Return [X, Y] of the center of cell containing provided text 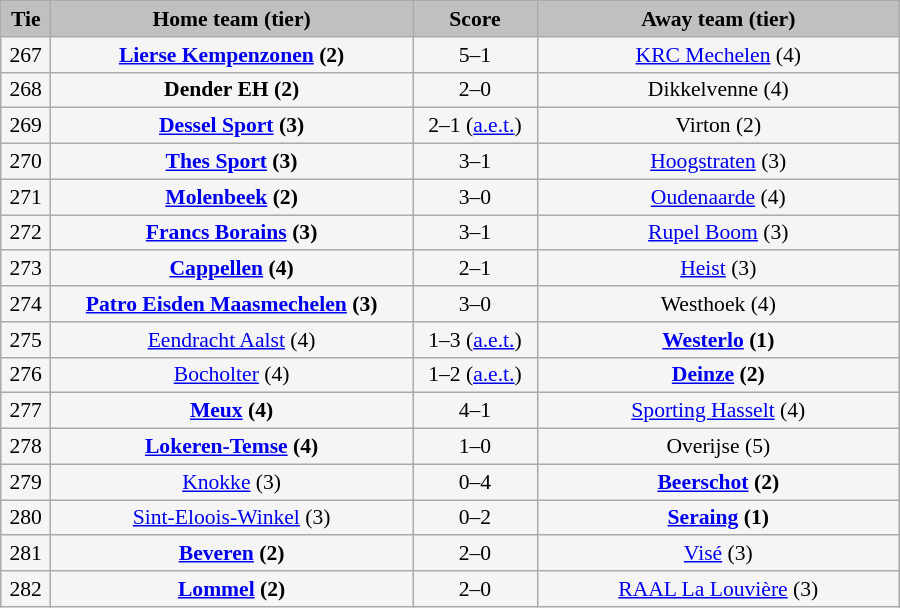
279 [26, 482]
5–1 [476, 55]
Francs Borains (3) [232, 233]
Beveren (2) [232, 554]
1–2 (a.e.t.) [476, 375]
Rupel Boom (3) [718, 233]
Westerlo (1) [718, 340]
4–1 [476, 411]
268 [26, 90]
Heist (3) [718, 269]
Molenbeek (2) [232, 197]
280 [26, 518]
269 [26, 126]
Sint-Eloois-Winkel (3) [232, 518]
Away team (tier) [718, 19]
RAAL La Louvière (3) [718, 589]
Lierse Kempenzonen (2) [232, 55]
Oudenaarde (4) [718, 197]
Visé (3) [718, 554]
0–4 [476, 482]
Dender EH (2) [232, 90]
278 [26, 447]
275 [26, 340]
Knokke (3) [232, 482]
Overijse (5) [718, 447]
274 [26, 304]
Lokeren-Temse (4) [232, 447]
Patro Eisden Maasmechelen (3) [232, 304]
0–2 [476, 518]
Thes Sport (3) [232, 162]
282 [26, 589]
Dessel Sport (3) [232, 126]
Lommel (2) [232, 589]
KRC Mechelen (4) [718, 55]
1–3 (a.e.t.) [476, 340]
277 [26, 411]
Hoogstraten (3) [718, 162]
2–1 [476, 269]
272 [26, 233]
Dikkelvenne (4) [718, 90]
Sporting Hasselt (4) [718, 411]
271 [26, 197]
Tie [26, 19]
Virton (2) [718, 126]
Cappellen (4) [232, 269]
Deinze (2) [718, 375]
Seraing (1) [718, 518]
Home team (tier) [232, 19]
2–1 (a.e.t.) [476, 126]
270 [26, 162]
Eendracht Aalst (4) [232, 340]
Bocholter (4) [232, 375]
Meux (4) [232, 411]
267 [26, 55]
281 [26, 554]
273 [26, 269]
Westhoek (4) [718, 304]
Score [476, 19]
1–0 [476, 447]
276 [26, 375]
Beerschot (2) [718, 482]
